Scan for the cell matching the given text and deliver its [x, y] coordinate at center. 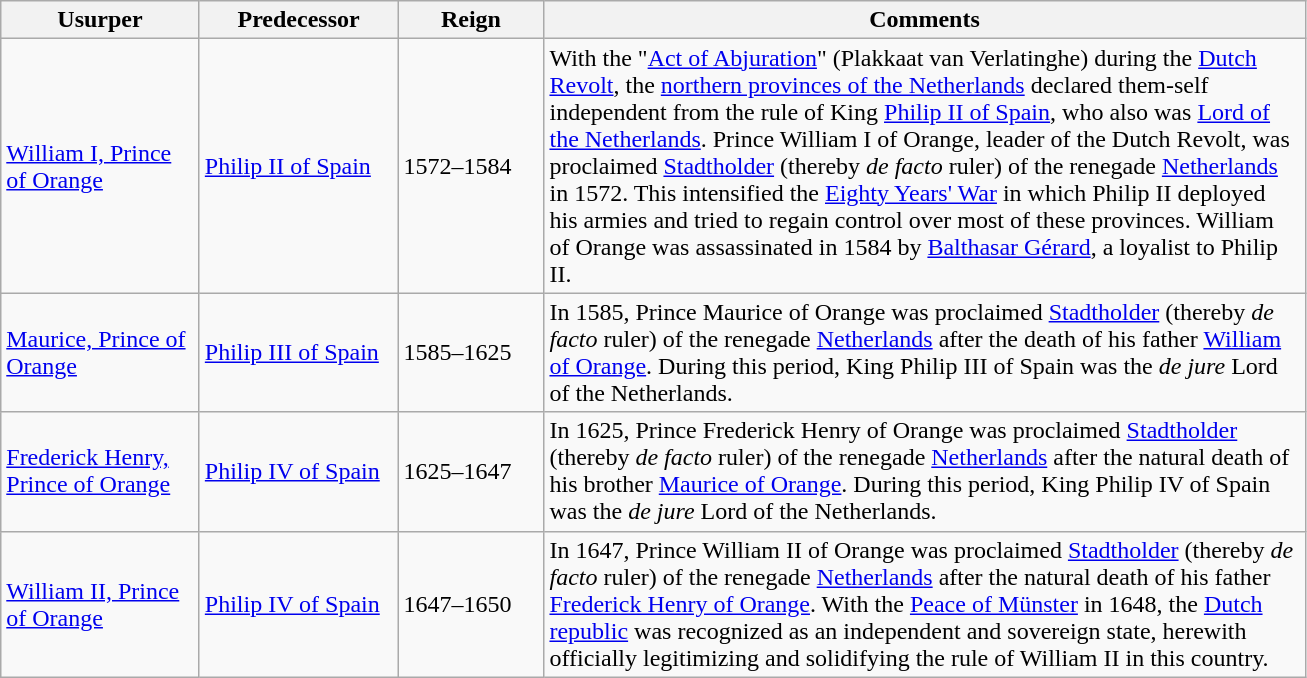
William II, Prince of Orange [100, 604]
1647–1650 [471, 604]
Maurice, Prince of Orange [100, 352]
1625–1647 [471, 472]
1585–1625 [471, 352]
1572–1584 [471, 166]
Philip III of Spain [298, 352]
Comments [924, 20]
William I, Prince of Orange [100, 166]
Usurper [100, 20]
Predecessor [298, 20]
Reign [471, 20]
Frederick Henry, Prince of Orange [100, 472]
Philip II of Spain [298, 166]
